Output the (X, Y) coordinate of the center of the cell containing the given text.  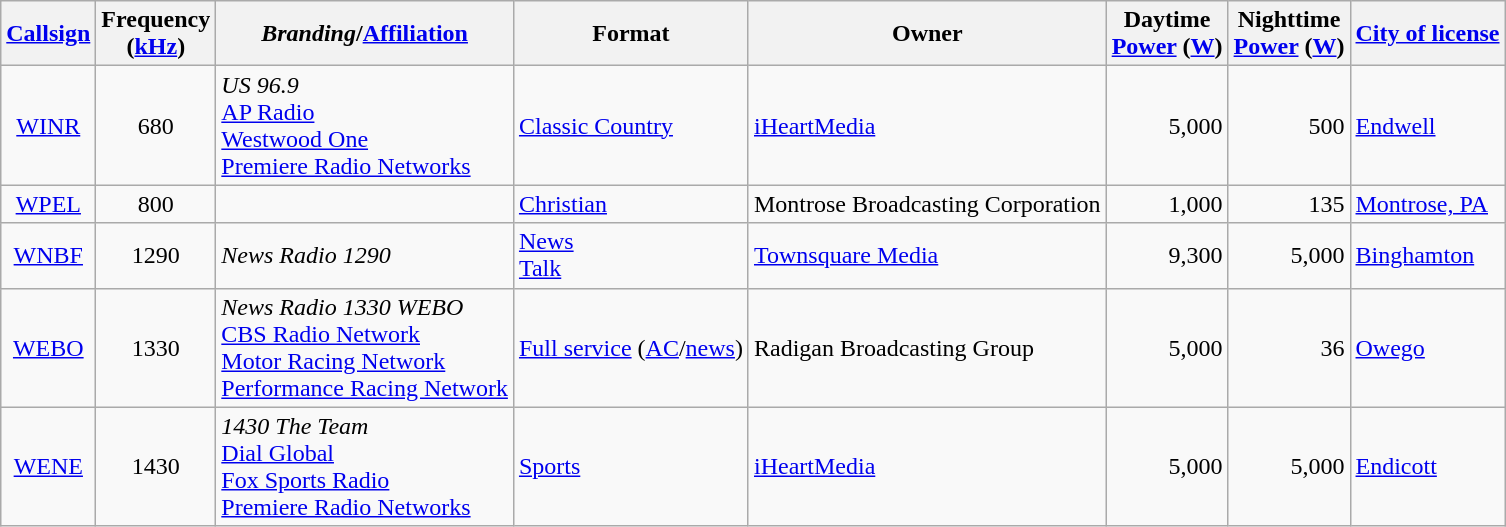
WNBF (48, 256)
Full service (AC/news) (630, 348)
800 (156, 204)
Format (630, 34)
News Radio 1330 WEBOCBS Radio NetworkMotor Racing NetworkPerformance Racing Network (365, 348)
WPEL (48, 204)
36 (1289, 348)
Owego (1428, 348)
680 (156, 126)
Radigan Broadcasting Group (927, 348)
City of license (1428, 34)
500 (1289, 126)
Endwell (1428, 126)
1330 (156, 348)
US 96.9AP RadioWestwood OnePremiere Radio Networks (365, 126)
1430 The TeamDial GlobalFox Sports RadioPremiere Radio Networks (365, 466)
Classic Country (630, 126)
Montrose, PA (1428, 204)
9,300 (1167, 256)
WINR (48, 126)
Owner (927, 34)
1290 (156, 256)
1430 (156, 466)
Sports (630, 466)
News Radio 1290 (365, 256)
Endicott (1428, 466)
WENE (48, 466)
WEBO (48, 348)
DaytimePower (W) (1167, 34)
Frequency(kHz) (156, 34)
NighttimePower (W) (1289, 34)
Branding/Affiliation (365, 34)
Callsign (48, 34)
1,000 (1167, 204)
Montrose Broadcasting Corporation (927, 204)
Binghamton (1428, 256)
135 (1289, 204)
NewsTalk (630, 256)
Townsquare Media (927, 256)
Christian (630, 204)
